Search for the cell housing the specified text and yield its [X, Y] center coordinate. 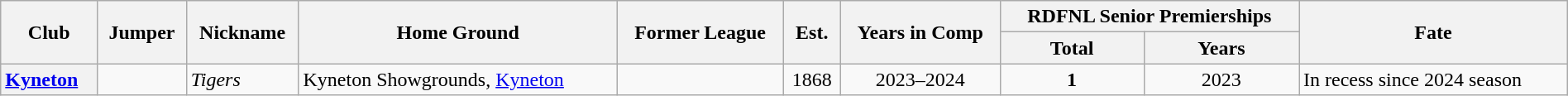
Club [50, 32]
Tigers [242, 79]
Years in Comp [921, 32]
Years [1221, 48]
In recess since 2024 season [1434, 79]
Kyneton Showgrounds, Kyneton [458, 79]
2023 [1221, 79]
Est. [812, 32]
1868 [812, 79]
Kyneton [50, 79]
Nickname [242, 32]
2023–2024 [921, 79]
Jumper [142, 32]
Fate [1434, 32]
Total [1072, 48]
Home Ground [458, 32]
Former League [700, 32]
RDFNL Senior Premierships [1150, 17]
1 [1072, 79]
